Provide the (x, y) coordinate of the cell's center where the given text is located.  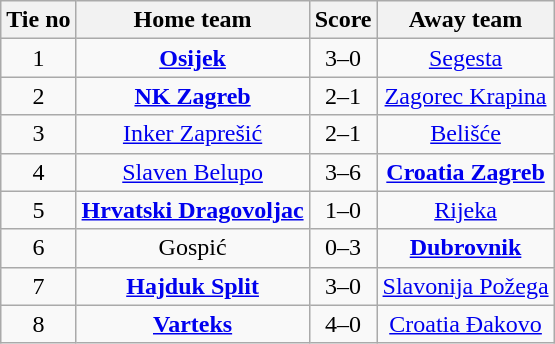
3 (38, 134)
4 (38, 172)
0–3 (343, 248)
Home team (192, 20)
Tie no (38, 20)
Osijek (192, 58)
Slaven Belupo (192, 172)
Gospić (192, 248)
7 (38, 286)
Varteks (192, 324)
Zagorec Krapina (466, 96)
Inker Zaprešić (192, 134)
Rijeka (466, 210)
1–0 (343, 210)
2 (38, 96)
3–6 (343, 172)
4–0 (343, 324)
Belišće (466, 134)
Segesta (466, 58)
Away team (466, 20)
5 (38, 210)
8 (38, 324)
1 (38, 58)
Dubrovnik (466, 248)
6 (38, 248)
Slavonija Požega (466, 286)
Hajduk Split (192, 286)
Croatia Zagreb (466, 172)
Croatia Đakovo (466, 324)
NK Zagreb (192, 96)
Score (343, 20)
Hrvatski Dragovoljac (192, 210)
